Capture the cell that displays the provided text and extract its [x, y] central coordinate. 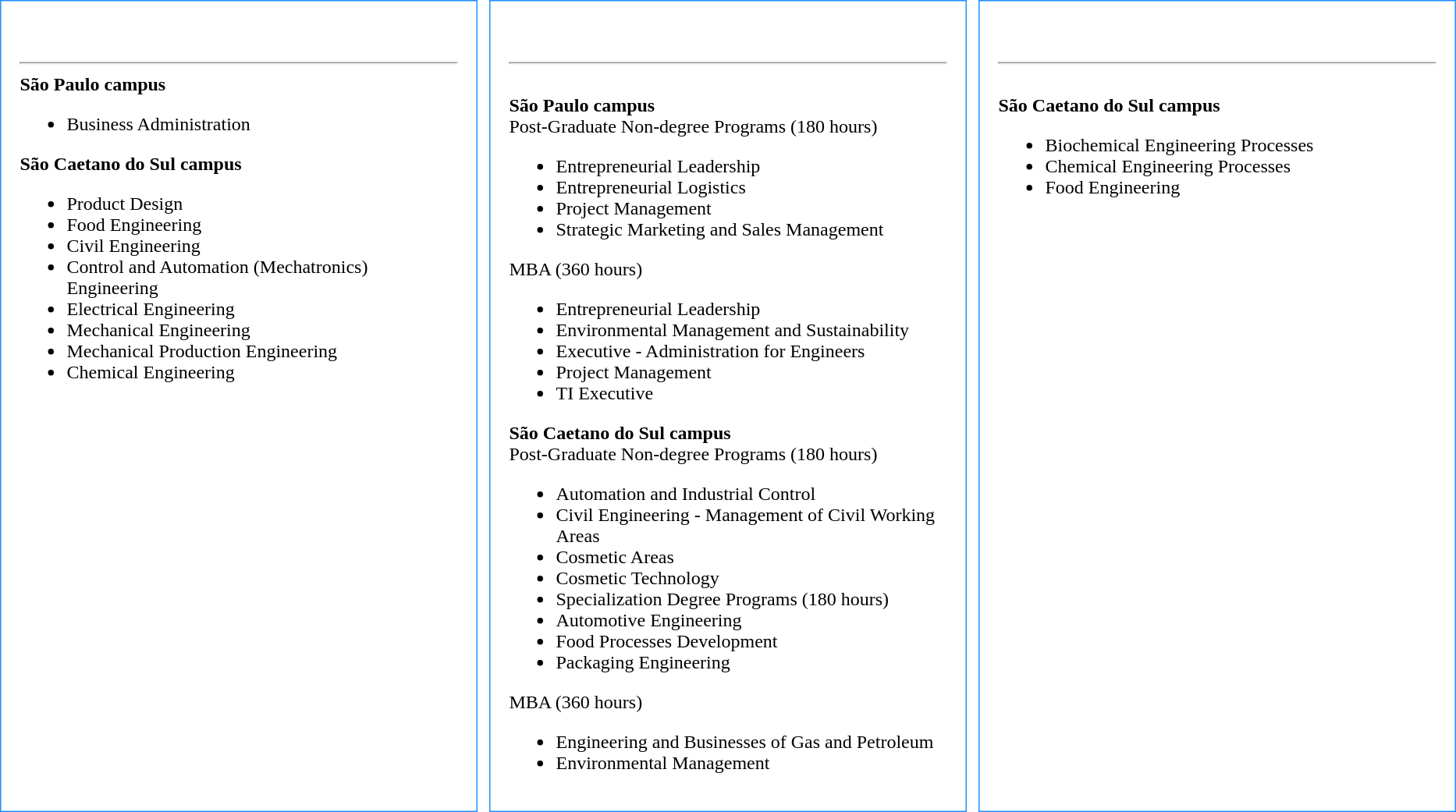
São Caetano do Sul campusBiochemical Engineering ProcessesChemical Engineering ProcessesFood Engineering [1217, 406]
